Pinpoint the cell where the given text exists, returning its (x, y) midpoint coordinate. 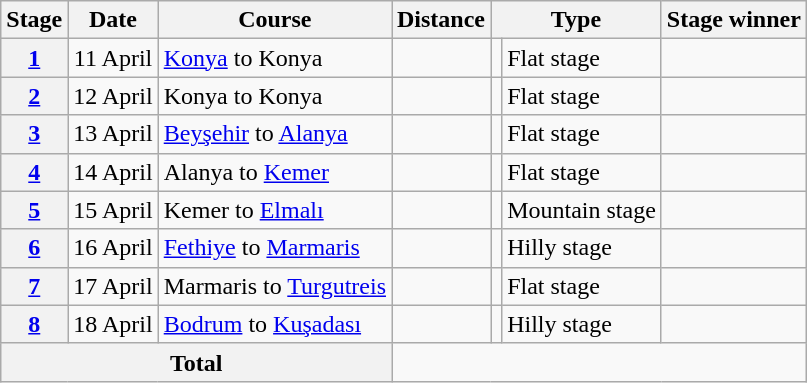
Total (196, 362)
Date (113, 20)
18 April (113, 324)
Fethiye to Marmaris (274, 248)
14 April (113, 172)
5 (34, 210)
Mountain stage (582, 210)
Marmaris to Turgutreis (274, 286)
Course (274, 20)
17 April (113, 286)
1 (34, 58)
Alanya to Kemer (274, 172)
15 April (113, 210)
13 April (113, 134)
Bodrum to Kuşadası (274, 324)
6 (34, 248)
11 April (113, 58)
Distance (442, 20)
8 (34, 324)
2 (34, 96)
Kemer to Elmalı (274, 210)
7 (34, 286)
Beyşehir to Alanya (274, 134)
12 April (113, 96)
3 (34, 134)
Type (576, 20)
Stage (34, 20)
Stage winner (734, 20)
4 (34, 172)
16 April (113, 248)
